Search for the cell housing the specified text and yield its (x, y) center coordinate. 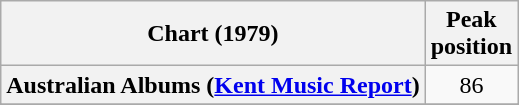
86 (471, 85)
Peakposition (471, 34)
Australian Albums (Kent Music Report) (213, 85)
Chart (1979) (213, 34)
